Pinpoint the cell where the given text exists, returning its [X, Y] midpoint coordinate. 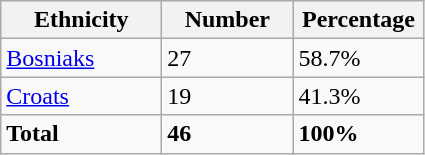
27 [228, 58]
58.7% [358, 58]
46 [228, 134]
Total [82, 134]
Ethnicity [82, 20]
41.3% [358, 96]
Number [228, 20]
100% [358, 134]
Bosniaks [82, 58]
Percentage [358, 20]
19 [228, 96]
Croats [82, 96]
